Search for the cell housing the specified text and yield its [x, y] center coordinate. 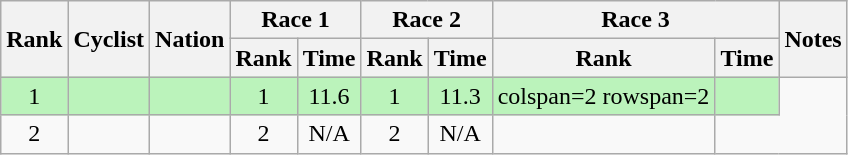
Race 3 [636, 20]
Race 2 [426, 20]
Race 1 [296, 20]
Cyclist [109, 39]
Notes [813, 39]
11.3 [460, 96]
Nation [190, 39]
colspan=2 rowspan=2 [604, 96]
11.6 [329, 96]
